Capture the cell that displays the provided text and extract its (X, Y) central coordinate. 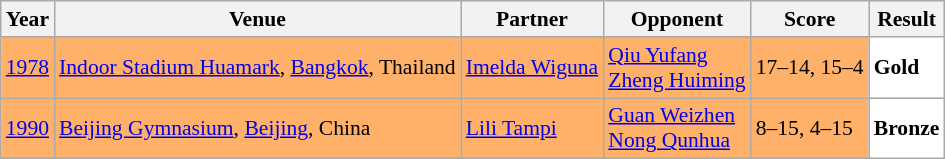
17–14, 15–4 (810, 68)
Gold (907, 68)
Bronze (907, 128)
Guan Weizhen Nong Qunhua (676, 128)
1990 (28, 128)
Imelda Wiguna (532, 68)
Partner (532, 19)
Opponent (676, 19)
Lili Tampi (532, 128)
Year (28, 19)
Beijing Gymnasium, Beijing, China (258, 128)
8–15, 4–15 (810, 128)
1978 (28, 68)
Qiu Yufang Zheng Huiming (676, 68)
Score (810, 19)
Indoor Stadium Huamark, Bangkok, Thailand (258, 68)
Venue (258, 19)
Result (907, 19)
